Return (x, y) of the center of cell containing provided text 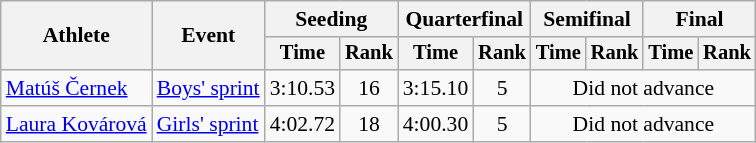
3:15.10 (436, 88)
Laura Kovárová (76, 124)
18 (369, 124)
Semifinal (587, 19)
Boys' sprint (208, 88)
16 (369, 88)
Matúš Černek (76, 88)
4:02.72 (302, 124)
Event (208, 36)
3:10.53 (302, 88)
Girls' sprint (208, 124)
4:00.30 (436, 124)
Quarterfinal (464, 19)
Final (699, 19)
Seeding (332, 19)
Athlete (76, 36)
